Locate the cell with the specified text and output its (x, y) center coordinate. 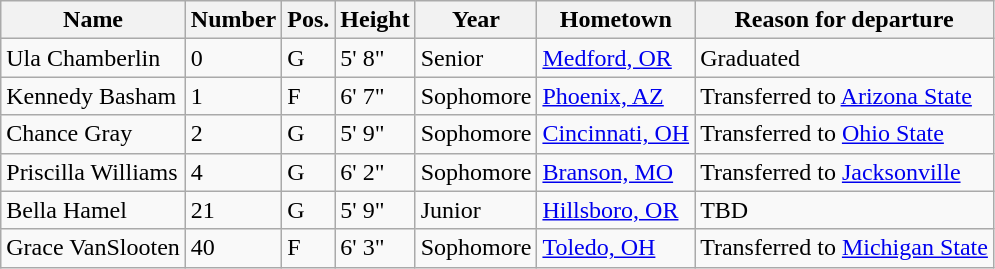
6' 2" (375, 172)
Junior (476, 210)
Name (94, 20)
Transferred to Arizona State (844, 96)
Pos. (308, 20)
1 (233, 96)
Medford, OR (616, 58)
5' 8" (375, 58)
Transferred to Jacksonville (844, 172)
Cincinnati, OH (616, 134)
Phoenix, AZ (616, 96)
Transferred to Michigan State (844, 248)
Ula Chamberlin (94, 58)
4 (233, 172)
Kennedy Basham (94, 96)
Hillsboro, OR (616, 210)
Branson, MO (616, 172)
Senior (476, 58)
Year (476, 20)
Priscilla Williams (94, 172)
2 (233, 134)
Height (375, 20)
Hometown (616, 20)
TBD (844, 210)
0 (233, 58)
6' 7" (375, 96)
Transferred to Ohio State (844, 134)
Number (233, 20)
Bella Hamel (94, 210)
Reason for departure (844, 20)
21 (233, 210)
40 (233, 248)
Chance Gray (94, 134)
Toledo, OH (616, 248)
6' 3" (375, 248)
Grace VanSlooten (94, 248)
Graduated (844, 58)
